Locate the cell with the specified text and output its (X, Y) center coordinate. 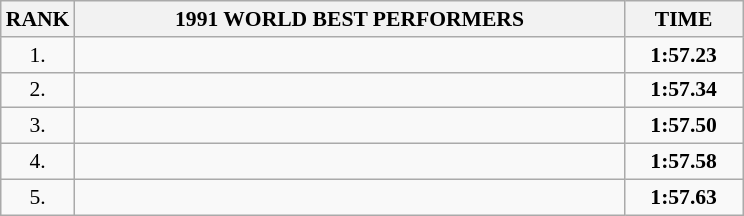
5. (38, 197)
RANK (38, 19)
4. (38, 162)
2. (38, 90)
TIME (684, 19)
1:57.23 (684, 55)
1:57.50 (684, 126)
1. (38, 55)
1:57.58 (684, 162)
1:57.63 (684, 197)
1:57.34 (684, 90)
1991 WORLD BEST PERFORMERS (349, 19)
3. (38, 126)
